Find where the given text appears and provide that cell's center as (X, Y) coordinate. 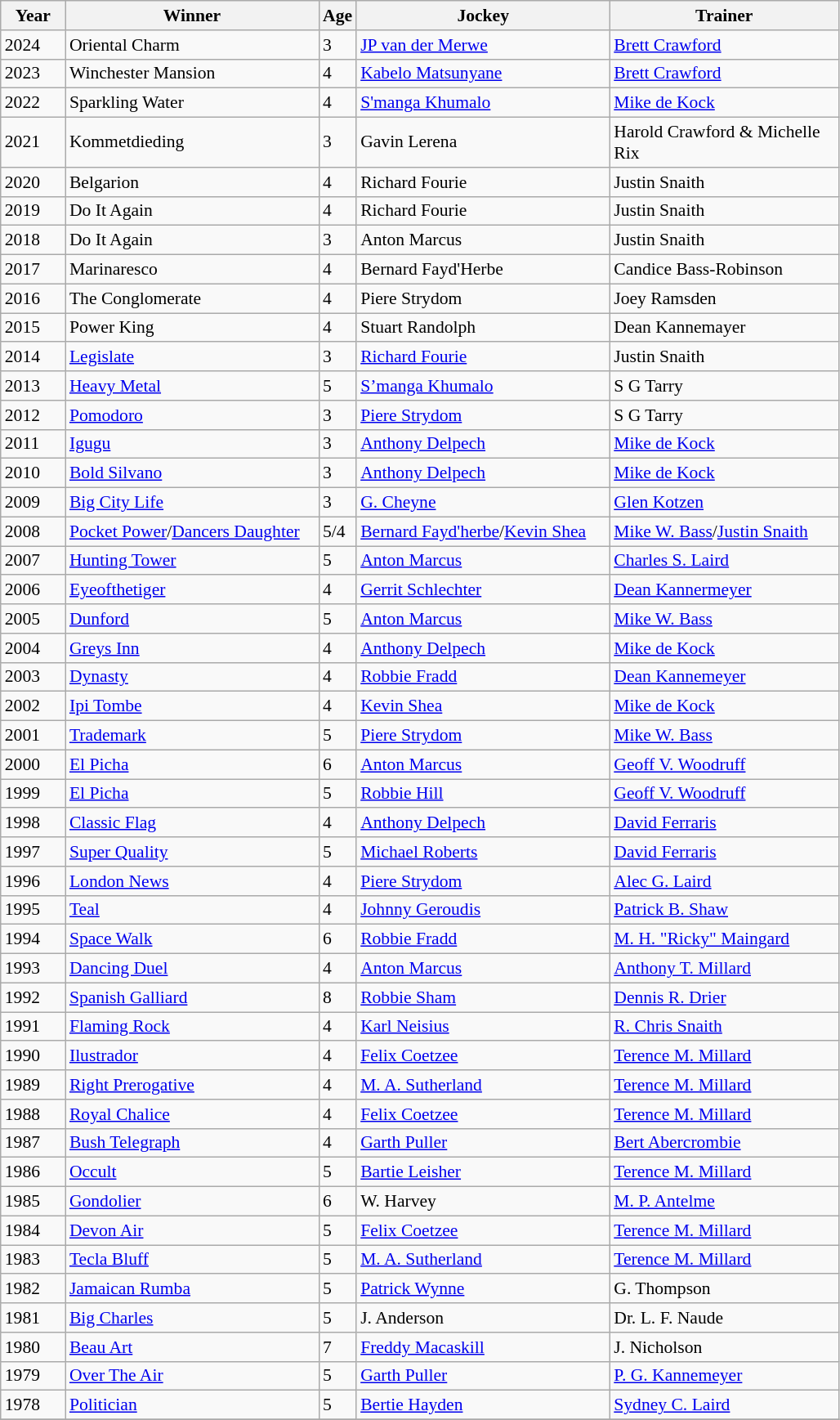
Harold Crawford & Michelle Rix (724, 142)
Mike W. Bass/Justin Snaith (724, 531)
Joey Ramsden (724, 298)
Freddy Macaskill (483, 1347)
7 (337, 1347)
Pomodoro (192, 415)
W. Harvey (483, 1202)
1986 (33, 1172)
Super Quality (192, 852)
2023 (33, 74)
Jamaican Rumba (192, 1289)
1997 (33, 852)
2002 (33, 706)
1995 (33, 910)
2010 (33, 473)
Ilustrador (192, 1056)
Spanish Galliard (192, 997)
Teal (192, 910)
Devon Air (192, 1230)
Patrick Wynne (483, 1289)
J. Nicholson (724, 1347)
Bert Abercrombie (724, 1143)
1990 (33, 1056)
Right Prerogative (192, 1085)
1985 (33, 1202)
Flaming Rock (192, 1027)
Bartie Leisher (483, 1172)
2004 (33, 648)
Sparkling Water (192, 103)
Occult (192, 1172)
Robbie Hill (483, 794)
2020 (33, 182)
1988 (33, 1114)
Charles S. Laird (724, 561)
2017 (33, 270)
1992 (33, 997)
Classic Flag (192, 823)
2011 (33, 444)
Bush Telegraph (192, 1143)
Gerrit Schlechter (483, 590)
Ipi Tombe (192, 706)
Candice Bass-Robinson (724, 270)
Marinaresco (192, 270)
2016 (33, 298)
Alec G. Laird (724, 881)
M. P. Antelme (724, 1202)
Dunford (192, 619)
Dean Kannemeyer (724, 677)
2018 (33, 240)
Stuart Randolph (483, 328)
Johnny Geroudis (483, 910)
Beau Art (192, 1347)
1981 (33, 1318)
Bold Silvano (192, 473)
1980 (33, 1347)
Power King (192, 328)
1994 (33, 939)
2009 (33, 503)
JP van der Merwe (483, 45)
Michael Roberts (483, 852)
Gondolier (192, 1202)
The Conglomerate (192, 298)
Trademark (192, 736)
1987 (33, 1143)
2022 (33, 103)
Age (337, 16)
Hunting Tower (192, 561)
Kabelo Matsunyane (483, 74)
1979 (33, 1376)
Space Walk (192, 939)
Winchester Mansion (192, 74)
London News (192, 881)
2003 (33, 677)
Legislate (192, 357)
2006 (33, 590)
1978 (33, 1405)
1989 (33, 1085)
Year (33, 16)
Pocket Power/Dancers Daughter (192, 531)
Heavy Metal (192, 386)
Belgarion (192, 182)
Dr. L. F. Naude (724, 1318)
S'manga Khumalo (483, 103)
Gavin Lerena (483, 142)
Big Charles (192, 1318)
S’manga Khumalo (483, 386)
Greys Inn (192, 648)
1999 (33, 794)
P. G. Kannemeyer (724, 1376)
2008 (33, 531)
G. Cheyne (483, 503)
Dynasty (192, 677)
1991 (33, 1027)
Dancing Duel (192, 969)
Jockey (483, 16)
2012 (33, 415)
2019 (33, 211)
2005 (33, 619)
Big City Life (192, 503)
1984 (33, 1230)
Eyeofthetiger (192, 590)
Bernard Fayd'herbe/Kevin Shea (483, 531)
2015 (33, 328)
Royal Chalice (192, 1114)
Winner (192, 16)
Politician (192, 1405)
Dean Kannemayer (724, 328)
Karl Neisius (483, 1027)
1982 (33, 1289)
2013 (33, 386)
Glen Kotzen (724, 503)
Kommetdieding (192, 142)
Sydney C. Laird (724, 1405)
R. Chris Snaith (724, 1027)
5/4 (337, 531)
2007 (33, 561)
8 (337, 997)
G. Thompson (724, 1289)
Bertie Hayden (483, 1405)
Over The Air (192, 1376)
2001 (33, 736)
Dennis R. Drier (724, 997)
2014 (33, 357)
Oriental Charm (192, 45)
1996 (33, 881)
2024 (33, 45)
J. Anderson (483, 1318)
Tecla Bluff (192, 1260)
Kevin Shea (483, 706)
M. H. "Ricky" Maingard (724, 939)
2021 (33, 142)
1983 (33, 1260)
1993 (33, 969)
Dean Kannermeyer (724, 590)
2000 (33, 764)
1998 (33, 823)
Igugu (192, 444)
Anthony T. Millard (724, 969)
Trainer (724, 16)
Patrick B. Shaw (724, 910)
Bernard Fayd'Herbe (483, 270)
Robbie Sham (483, 997)
